Identify which cell holds the provided text, then report its [X, Y] central coordinate. 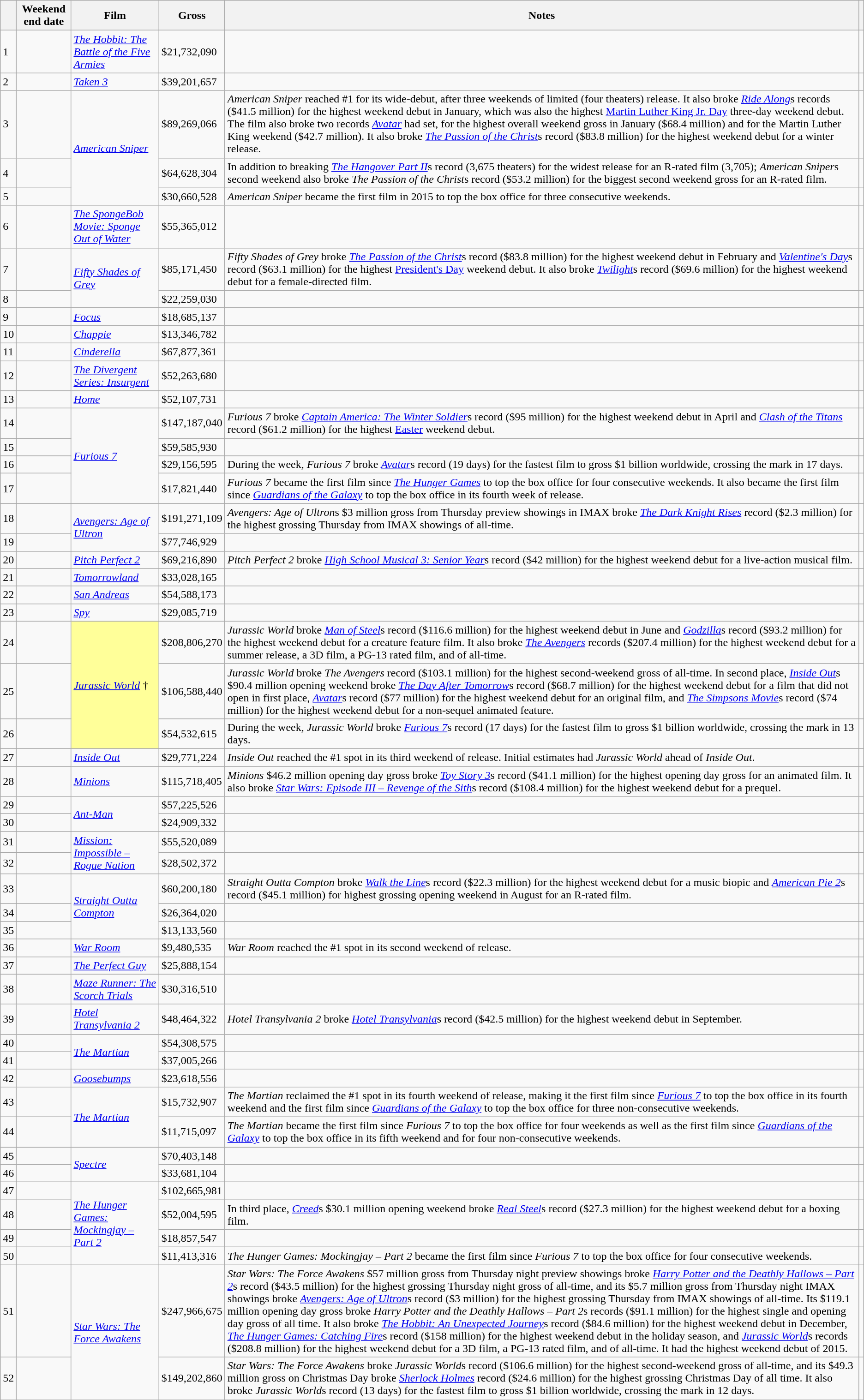
$64,628,304 [192, 173]
47 [8, 1191]
$52,107,731 [192, 400]
19 [8, 542]
$13,133,560 [192, 930]
$70,403,148 [192, 1156]
4 [8, 173]
$55,520,089 [192, 842]
$13,346,782 [192, 334]
12 [8, 376]
The Divergent Series: Insurgent [115, 376]
43 [8, 1102]
14 [8, 424]
Tomorrowland [115, 577]
50 [8, 1256]
49 [8, 1238]
Hotel Transylvania 2 broke Hotel Transylvanias record ($42.5 million) for the highest weekend debut in September. [542, 1019]
War Room [115, 948]
$191,271,109 [192, 519]
21 [8, 577]
The Hunger Games: Mockingjay – Part 2 became the first film since Furious 7 to top the box office for four consecutive weekends. [542, 1256]
Weekend end date [44, 16]
$55,365,012 [192, 227]
During the week, Furious 7 broke Avatars record (19 days) for the fastest film to gross $1 billion worldwide, crossing the mark in 17 days. [542, 465]
$85,171,450 [192, 269]
30 [8, 823]
$52,004,595 [192, 1215]
10 [8, 334]
5 [8, 197]
Star Wars: The Force Awakens [115, 1332]
$247,966,675 [192, 1311]
$52,263,680 [192, 376]
28 [8, 781]
Furious 7 [115, 456]
40 [8, 1043]
$67,877,361 [192, 352]
Pitch Perfect 2 broke High School Musical 3: Senior Years record ($42 million) for the highest weekend debut for a live-action musical film. [542, 560]
31 [8, 842]
Focus [115, 317]
The Hunger Games: Mockingjay – Part 2 [115, 1224]
Gross [192, 16]
38 [8, 989]
$149,202,860 [192, 1378]
Cinderella [115, 352]
Film [115, 16]
$77,746,929 [192, 542]
$102,665,981 [192, 1191]
$23,618,556 [192, 1078]
$54,308,575 [192, 1043]
Spy [115, 612]
42 [8, 1078]
American Sniper became the first film in 2015 to top the box office for three consecutive weekends. [542, 197]
34 [8, 913]
Spectre [115, 1165]
29 [8, 805]
$54,588,173 [192, 595]
$147,187,040 [192, 424]
$59,585,930 [192, 447]
32 [8, 863]
Ant-Man [115, 814]
22 [8, 595]
San Andreas [115, 595]
13 [8, 400]
$60,200,180 [192, 889]
9 [8, 317]
46 [8, 1173]
The Hobbit: The Battle of the Five Armies [115, 52]
$33,028,165 [192, 577]
$30,660,528 [192, 197]
$21,732,090 [192, 52]
The SpongeBob Movie: Sponge Out of Water [115, 227]
23 [8, 612]
$208,806,270 [192, 642]
Goosebumps [115, 1078]
33 [8, 889]
3 [8, 124]
8 [8, 299]
1 [8, 52]
44 [8, 1131]
$39,201,657 [192, 82]
$22,259,030 [192, 299]
$48,464,322 [192, 1019]
$15,732,907 [192, 1102]
52 [8, 1378]
Taken 3 [115, 82]
51 [8, 1311]
16 [8, 465]
$57,225,526 [192, 805]
24 [8, 642]
35 [8, 930]
$11,413,316 [192, 1256]
26 [8, 734]
18 [8, 519]
$25,888,154 [192, 965]
Fifty Shades of Grey [115, 278]
Inside Out reached the #1 spot in its third weekend of release. Initial estimates had Jurassic World ahead of Inside Out. [542, 757]
$89,269,066 [192, 124]
7 [8, 269]
$54,532,615 [192, 734]
41 [8, 1060]
Home [115, 400]
17 [8, 488]
American Sniper [115, 148]
6 [8, 227]
$24,909,332 [192, 823]
15 [8, 447]
39 [8, 1019]
$11,715,097 [192, 1131]
Notes [542, 16]
Hotel Transylvania 2 [115, 1019]
Straight Outta Compton [115, 906]
$69,216,890 [192, 560]
$33,681,104 [192, 1173]
37 [8, 965]
$29,085,719 [192, 612]
$28,502,372 [192, 863]
$18,685,137 [192, 317]
$115,718,405 [192, 781]
25 [8, 691]
$29,156,595 [192, 465]
$29,771,224 [192, 757]
$30,316,510 [192, 989]
$17,821,440 [192, 488]
War Room reached the #1 spot in its second weekend of release. [542, 948]
Jurassic World † [115, 685]
The Perfect Guy [115, 965]
Mission: Impossible – Rogue Nation [115, 853]
20 [8, 560]
Pitch Perfect 2 [115, 560]
45 [8, 1156]
27 [8, 757]
$9,480,535 [192, 948]
Minions [115, 781]
Chappie [115, 334]
In third place, Creeds $30.1 million opening weekend broke Real Steels record ($27.3 million) for the highest weekend debut for a boxing film. [542, 1215]
$18,857,547 [192, 1238]
48 [8, 1215]
Inside Out [115, 757]
11 [8, 352]
Maze Runner: The Scorch Trials [115, 989]
During the week, Jurassic World broke Furious 7s record (17 days) for the fastest film to gross $1 billion worldwide, crossing the mark in 13 days. [542, 734]
36 [8, 948]
Avengers: Age of Ultron [115, 527]
$26,364,020 [192, 913]
$106,588,440 [192, 691]
2 [8, 82]
$37,005,266 [192, 1060]
